Locate the cell with the specified text and output its (x, y) center coordinate. 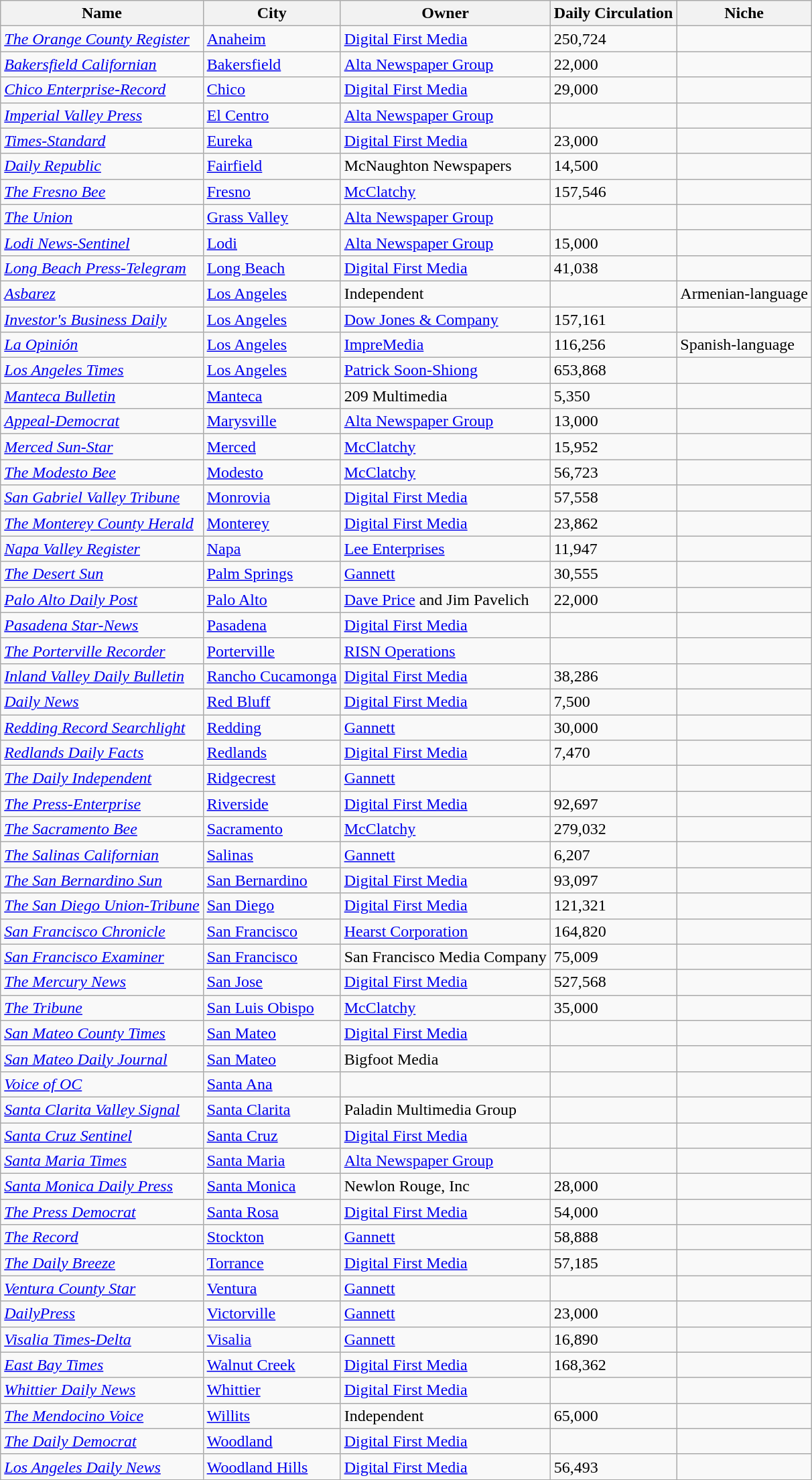
Woodland Hills (272, 1467)
57,185 (614, 1263)
The Union (102, 217)
The Orange County Register (102, 39)
57,558 (614, 498)
29,000 (614, 90)
RISN Operations (445, 651)
56,493 (614, 1467)
Marysville (272, 421)
San Gabriel Valley Tribune (102, 498)
7,500 (614, 701)
Merced Sun-Star (102, 447)
Chico (272, 90)
Santa Rosa (272, 1212)
15,952 (614, 447)
121,321 (614, 906)
Eureka (272, 141)
7,470 (614, 753)
35,000 (614, 1008)
City (272, 13)
15,000 (614, 243)
Woodland (272, 1441)
93,097 (614, 880)
McNaughton Newspapers (445, 166)
Name (102, 13)
The Salinas Californian (102, 855)
The Daily Democrat (102, 1441)
Redlands (272, 753)
Times-Standard (102, 141)
The San Diego Union-Tribune (102, 906)
ImpreMedia (445, 345)
65,000 (614, 1416)
16,890 (614, 1339)
Santa Monica Daily Press (102, 1187)
Santa Cruz (272, 1136)
San Luis Obispo (272, 1008)
The Fresno Bee (102, 192)
San Bernardino (272, 880)
Lodi News-Sentinel (102, 243)
5,350 (614, 396)
The Mendocino Voice (102, 1416)
Santa Maria (272, 1161)
Visalia Times-Delta (102, 1339)
Patrick Soon-Shiong (445, 371)
The Daily Breeze (102, 1263)
San Francisco Media Company (445, 957)
DailyPress (102, 1314)
14,500 (614, 166)
Daily Circulation (614, 13)
Lodi (272, 243)
30,000 (614, 727)
The Press Democrat (102, 1212)
92,697 (614, 804)
The Porterville Recorder (102, 651)
157,546 (614, 192)
Investor's Business Daily (102, 320)
Manteca Bulletin (102, 396)
11,947 (614, 549)
Monterey (272, 523)
58,888 (614, 1237)
Voice of OC (102, 1084)
Manteca (272, 396)
The San Bernardino Sun (102, 880)
Bigfoot Media (445, 1059)
Appeal-Democrat (102, 421)
Paladin Multimedia Group (445, 1109)
The Sacramento Bee (102, 829)
The Mercury News (102, 982)
Rancho Cucamonga (272, 676)
279,032 (614, 829)
East Bay Times (102, 1365)
Salinas (272, 855)
Torrance (272, 1263)
Victorville (272, 1314)
Pasadena Star-News (102, 625)
23,862 (614, 523)
Lee Enterprises (445, 549)
Santa Ana (272, 1084)
Santa Clarita Valley Signal (102, 1109)
28,000 (614, 1187)
Newlon Rouge, Inc (445, 1187)
13,000 (614, 421)
Dave Price and Jim Pavelich (445, 600)
San Mateo Daily Journal (102, 1059)
38,286 (614, 676)
San Francisco Examiner (102, 957)
Asbarez (102, 293)
The Record (102, 1237)
Napa Valley Register (102, 549)
San Diego (272, 906)
Redding Record Searchlight (102, 727)
Anaheim (272, 39)
Bakersfield (272, 64)
Whittier (272, 1390)
Los Angeles Times (102, 371)
Imperial Valley Press (102, 115)
Los Angeles Daily News (102, 1467)
Porterville (272, 651)
Napa (272, 549)
Modesto (272, 472)
Merced (272, 447)
Whittier Daily News (102, 1390)
Stockton (272, 1237)
116,256 (614, 345)
54,000 (614, 1212)
Ridgecrest (272, 779)
Inland Valley Daily Bulletin (102, 676)
Sacramento (272, 829)
Spanish-language (744, 345)
Santa Maria Times (102, 1161)
Riverside (272, 804)
Redlands Daily Facts (102, 753)
Santa Clarita (272, 1109)
The Press-Enterprise (102, 804)
Redding (272, 727)
The Desert Sun (102, 574)
Palm Springs (272, 574)
30,555 (614, 574)
Fairfield (272, 166)
Niche (744, 13)
Santa Monica (272, 1187)
El Centro (272, 115)
San Mateo County Times (102, 1033)
164,820 (614, 931)
75,009 (614, 957)
The Tribune (102, 1008)
Grass Valley (272, 217)
Monrovia (272, 498)
527,568 (614, 982)
Dow Jones & Company (445, 320)
Palo Alto Daily Post (102, 600)
Ventura County Star (102, 1288)
Hearst Corporation (445, 931)
Walnut Creek (272, 1365)
La Opinión (102, 345)
6,207 (614, 855)
Daily News (102, 701)
653,868 (614, 371)
The Modesto Bee (102, 472)
San Francisco Chronicle (102, 931)
Ventura (272, 1288)
Fresno (272, 192)
Willits (272, 1416)
Daily Republic (102, 166)
Red Bluff (272, 701)
The Monterey County Herald (102, 523)
41,038 (614, 268)
Armenian-language (744, 293)
168,362 (614, 1365)
The Daily Independent (102, 779)
Bakersfield Californian (102, 64)
157,161 (614, 320)
Pasadena (272, 625)
Long Beach Press-Telegram (102, 268)
Chico Enterprise-Record (102, 90)
56,723 (614, 472)
209 Multimedia (445, 396)
Palo Alto (272, 600)
Santa Cruz Sentinel (102, 1136)
San Jose (272, 982)
Long Beach (272, 268)
Owner (445, 13)
Visalia (272, 1339)
250,724 (614, 39)
